Capture the cell that displays the provided text and extract its [x, y] central coordinate. 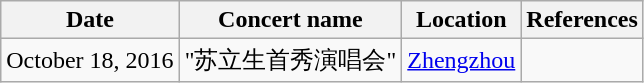
Zhengzhou [462, 60]
Concert name [290, 20]
October 18, 2016 [90, 60]
References [582, 20]
Date [90, 20]
Location [462, 20]
"苏立生首秀演唱会" [290, 60]
